Return the [X, Y] coordinate for the center point of the cell that contains the specified text.  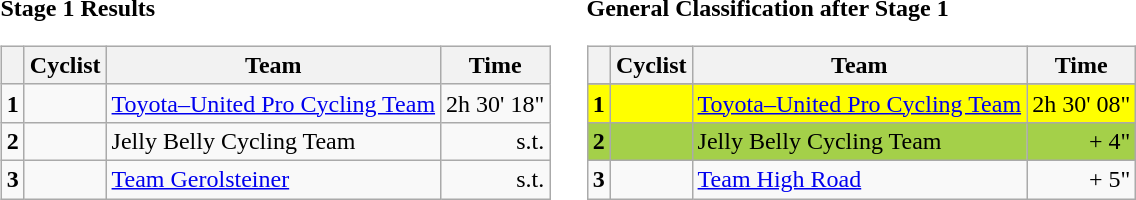
2h 30' 18" [496, 103]
Team Gerolsteiner [274, 179]
2h 30' 08" [1082, 103]
+ 5" [1082, 179]
+ 4" [1082, 141]
Team High Road [860, 179]
